Return (X, Y) of the center of cell containing provided text 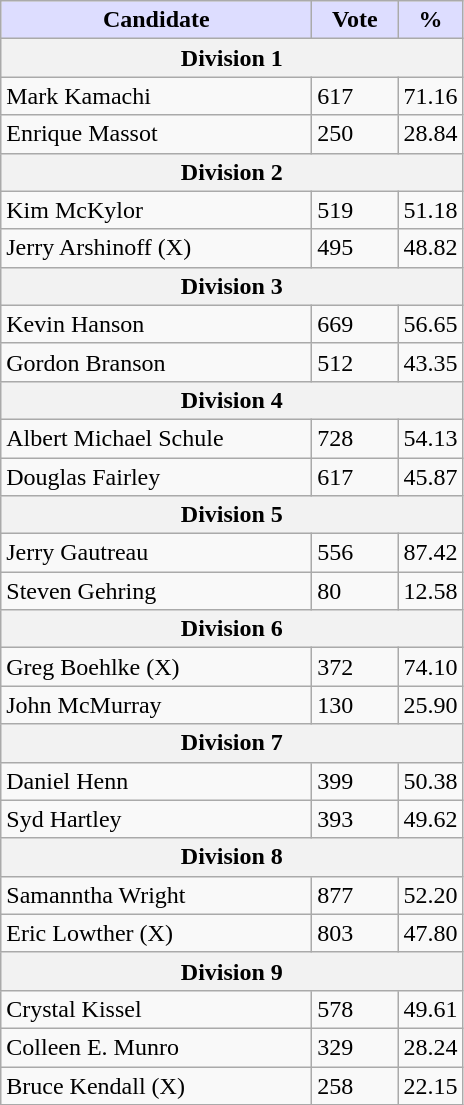
Division 6 (232, 629)
52.20 (430, 895)
Douglas Fairley (156, 477)
556 (355, 553)
Mark Kamachi (156, 96)
Colleen E. Munro (156, 1047)
329 (355, 1047)
John McMurray (156, 705)
Division 1 (232, 58)
56.65 (430, 324)
130 (355, 705)
Greg Boehlke (X) (156, 667)
519 (355, 210)
50.38 (430, 781)
49.62 (430, 819)
Enrique Massot (156, 134)
Syd Hartley (156, 819)
12.58 (430, 591)
Division 3 (232, 286)
48.82 (430, 248)
71.16 (430, 96)
74.10 (430, 667)
669 (355, 324)
28.84 (430, 134)
Daniel Henn (156, 781)
Division 5 (232, 515)
Division 4 (232, 400)
Division 2 (232, 172)
Division 7 (232, 743)
47.80 (430, 933)
393 (355, 819)
578 (355, 1009)
Kevin Hanson (156, 324)
Vote (355, 20)
803 (355, 933)
Samanntha Wright (156, 895)
28.24 (430, 1047)
250 (355, 134)
49.61 (430, 1009)
495 (355, 248)
43.35 (430, 362)
25.90 (430, 705)
258 (355, 1085)
877 (355, 895)
22.15 (430, 1085)
728 (355, 438)
Division 8 (232, 857)
45.87 (430, 477)
87.42 (430, 553)
Candidate (156, 20)
Steven Gehring (156, 591)
Kim McKylor (156, 210)
512 (355, 362)
% (430, 20)
Jerry Arshinoff (X) (156, 248)
Bruce Kendall (X) (156, 1085)
Jerry Gautreau (156, 553)
80 (355, 591)
Crystal Kissel (156, 1009)
Gordon Branson (156, 362)
Eric Lowther (X) (156, 933)
Division 9 (232, 971)
372 (355, 667)
54.13 (430, 438)
Albert Michael Schule (156, 438)
399 (355, 781)
51.18 (430, 210)
